For the text-containing cell, return its midpoint in (x, y) coordinate format. 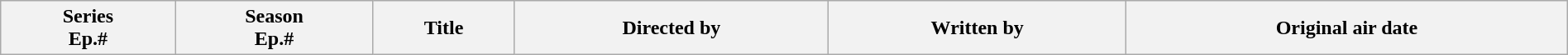
Directed by (672, 28)
SeriesEp.# (88, 28)
Title (443, 28)
SeasonEp.# (275, 28)
Original air date (1347, 28)
Written by (978, 28)
